Output the [x, y] coordinate of the center of the cell containing the given text.  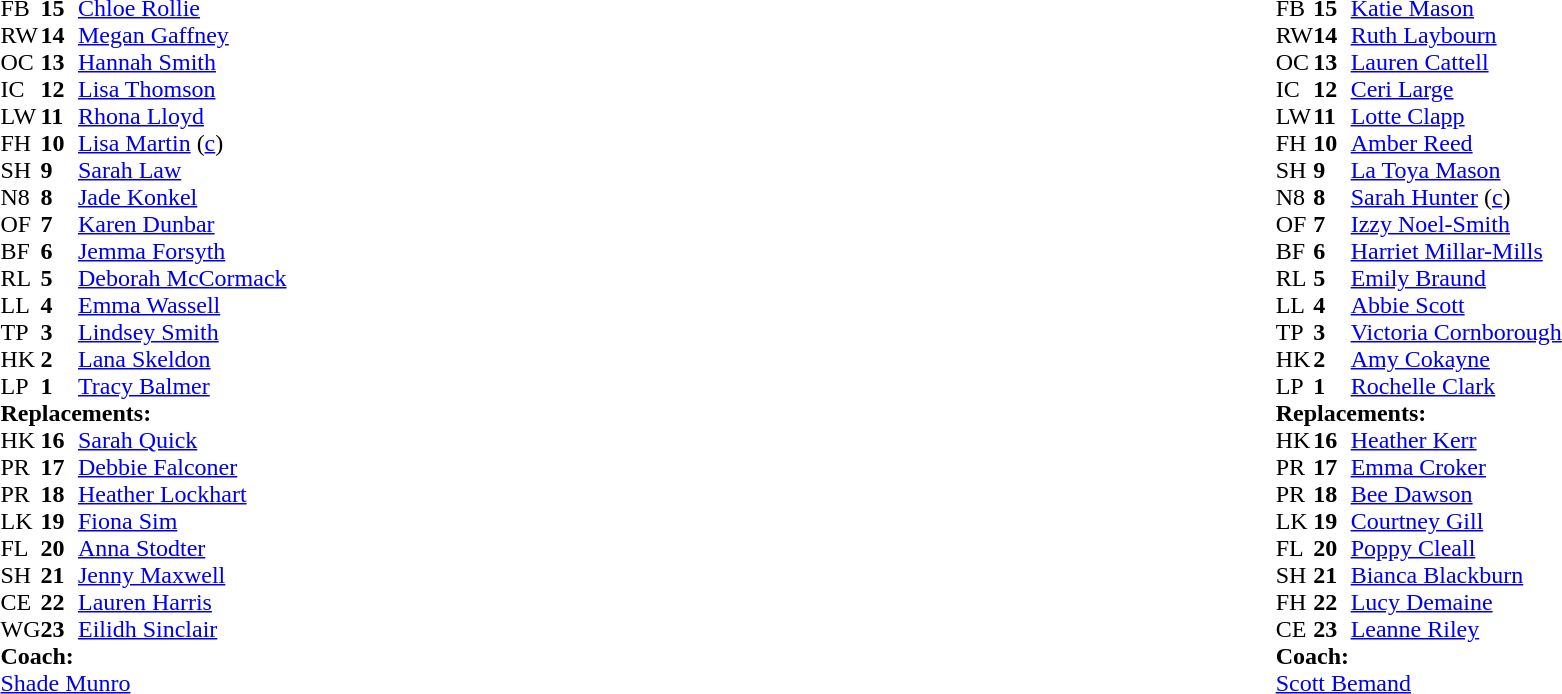
Jade Konkel [182, 198]
Bee Dawson [1456, 494]
Sarah Hunter (c) [1456, 198]
Leanne Riley [1456, 630]
La Toya Mason [1456, 170]
Amber Reed [1456, 144]
Emily Braund [1456, 278]
Lotte Clapp [1456, 116]
Abbie Scott [1456, 306]
Emma Croker [1456, 468]
Bianca Blackburn [1456, 576]
Karen Dunbar [182, 224]
Lisa Thomson [182, 90]
Anna Stodter [182, 548]
Ruth Laybourn [1456, 36]
WG [20, 630]
Debbie Falconer [182, 468]
Heather Kerr [1456, 440]
Lucy Demaine [1456, 602]
Heather Lockhart [182, 494]
Harriet Millar-Mills [1456, 252]
Sarah Quick [182, 440]
Lauren Cattell [1456, 62]
Megan Gaffney [182, 36]
Hannah Smith [182, 62]
Eilidh Sinclair [182, 630]
Tracy Balmer [182, 386]
Amy Cokayne [1456, 360]
Fiona Sim [182, 522]
Ceri Large [1456, 90]
Courtney Gill [1456, 522]
Victoria Cornborough [1456, 332]
Rochelle Clark [1456, 386]
Poppy Cleall [1456, 548]
Sarah Law [182, 170]
Lindsey Smith [182, 332]
Deborah McCormack [182, 278]
Lisa Martin (c) [182, 144]
Rhona Lloyd [182, 116]
Jemma Forsyth [182, 252]
Emma Wassell [182, 306]
Jenny Maxwell [182, 576]
Izzy Noel-Smith [1456, 224]
Lana Skeldon [182, 360]
Lauren Harris [182, 602]
